Locate the cell with the specified text and output its [X, Y] center coordinate. 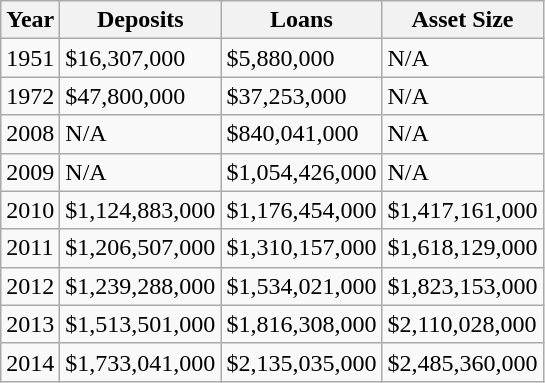
$840,041,000 [302, 134]
2013 [30, 324]
$47,800,000 [140, 96]
$1,534,021,000 [302, 286]
1972 [30, 96]
Asset Size [462, 20]
$1,176,454,000 [302, 210]
2009 [30, 172]
$1,823,153,000 [462, 286]
$1,733,041,000 [140, 362]
$1,816,308,000 [302, 324]
2008 [30, 134]
1951 [30, 58]
2010 [30, 210]
$37,253,000 [302, 96]
2012 [30, 286]
$1,206,507,000 [140, 248]
$1,513,501,000 [140, 324]
$1,618,129,000 [462, 248]
$1,239,288,000 [140, 286]
Loans [302, 20]
$1,054,426,000 [302, 172]
$5,880,000 [302, 58]
$1,310,157,000 [302, 248]
2014 [30, 362]
$1,417,161,000 [462, 210]
Deposits [140, 20]
$2,110,028,000 [462, 324]
$16,307,000 [140, 58]
$1,124,883,000 [140, 210]
$2,485,360,000 [462, 362]
Year [30, 20]
$2,135,035,000 [302, 362]
2011 [30, 248]
